Determine the [X, Y] coordinate at the center of the cell enclosing the given text.  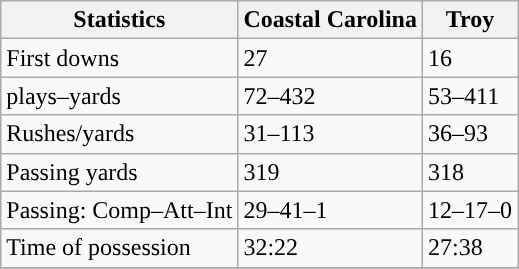
Time of possession [120, 248]
31–113 [330, 134]
Troy [470, 20]
318 [470, 172]
12–17–0 [470, 210]
plays–yards [120, 96]
29–41–1 [330, 210]
Statistics [120, 20]
72–432 [330, 96]
27 [330, 58]
Rushes/yards [120, 134]
First downs [120, 58]
Passing yards [120, 172]
319 [330, 172]
16 [470, 58]
53–411 [470, 96]
Coastal Carolina [330, 20]
36–93 [470, 134]
Passing: Comp–Att–Int [120, 210]
27:38 [470, 248]
32:22 [330, 248]
